Locate the cell with the specified text and output its (X, Y) center coordinate. 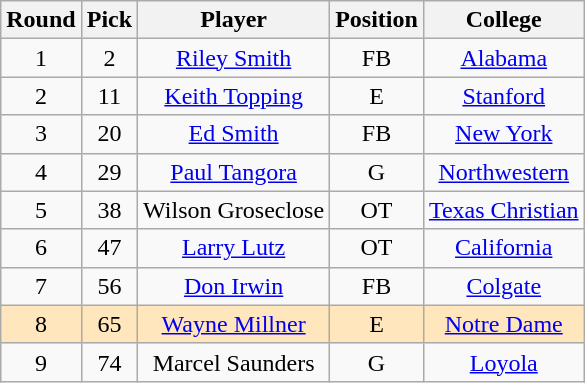
1 (41, 58)
Riley Smith (234, 58)
Larry Lutz (234, 248)
6 (41, 248)
7 (41, 286)
Round (41, 20)
Keith Topping (234, 96)
Stanford (504, 96)
56 (109, 286)
New York (504, 134)
47 (109, 248)
11 (109, 96)
Wayne Millner (234, 324)
74 (109, 362)
Marcel Saunders (234, 362)
Wilson Groseclose (234, 210)
8 (41, 324)
Don Irwin (234, 286)
Notre Dame (504, 324)
Loyola (504, 362)
Alabama (504, 58)
20 (109, 134)
Texas Christian (504, 210)
Player (234, 20)
9 (41, 362)
College (504, 20)
Northwestern (504, 172)
5 (41, 210)
Position (377, 20)
29 (109, 172)
38 (109, 210)
California (504, 248)
Paul Tangora (234, 172)
Colgate (504, 286)
65 (109, 324)
Ed Smith (234, 134)
Pick (109, 20)
3 (41, 134)
4 (41, 172)
